Capture the cell that displays the provided text and extract its (X, Y) central coordinate. 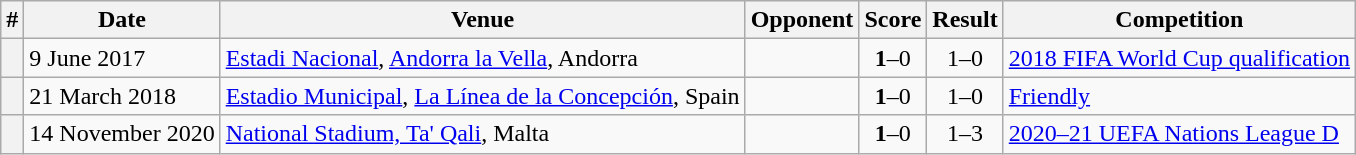
Venue (482, 20)
Date (122, 20)
Competition (1179, 20)
Estadio Municipal, La Línea de la Concepción, Spain (482, 96)
Friendly (1179, 96)
Score (893, 20)
1–3 (965, 134)
14 November 2020 (122, 134)
National Stadium, Ta' Qali, Malta (482, 134)
# (12, 20)
21 March 2018 (122, 96)
9 June 2017 (122, 58)
Opponent (802, 20)
Estadi Nacional, Andorra la Vella, Andorra (482, 58)
2020–21 UEFA Nations League D (1179, 134)
2018 FIFA World Cup qualification (1179, 58)
Result (965, 20)
